Identify which cell holds the provided text, then report its [x, y] central coordinate. 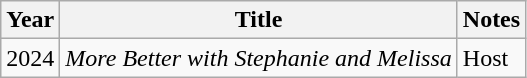
Title [258, 20]
Host [491, 58]
2024 [30, 58]
Year [30, 20]
More Better with Stephanie and Melissa [258, 58]
Notes [491, 20]
